Search for the cell housing the specified text and yield its (x, y) center coordinate. 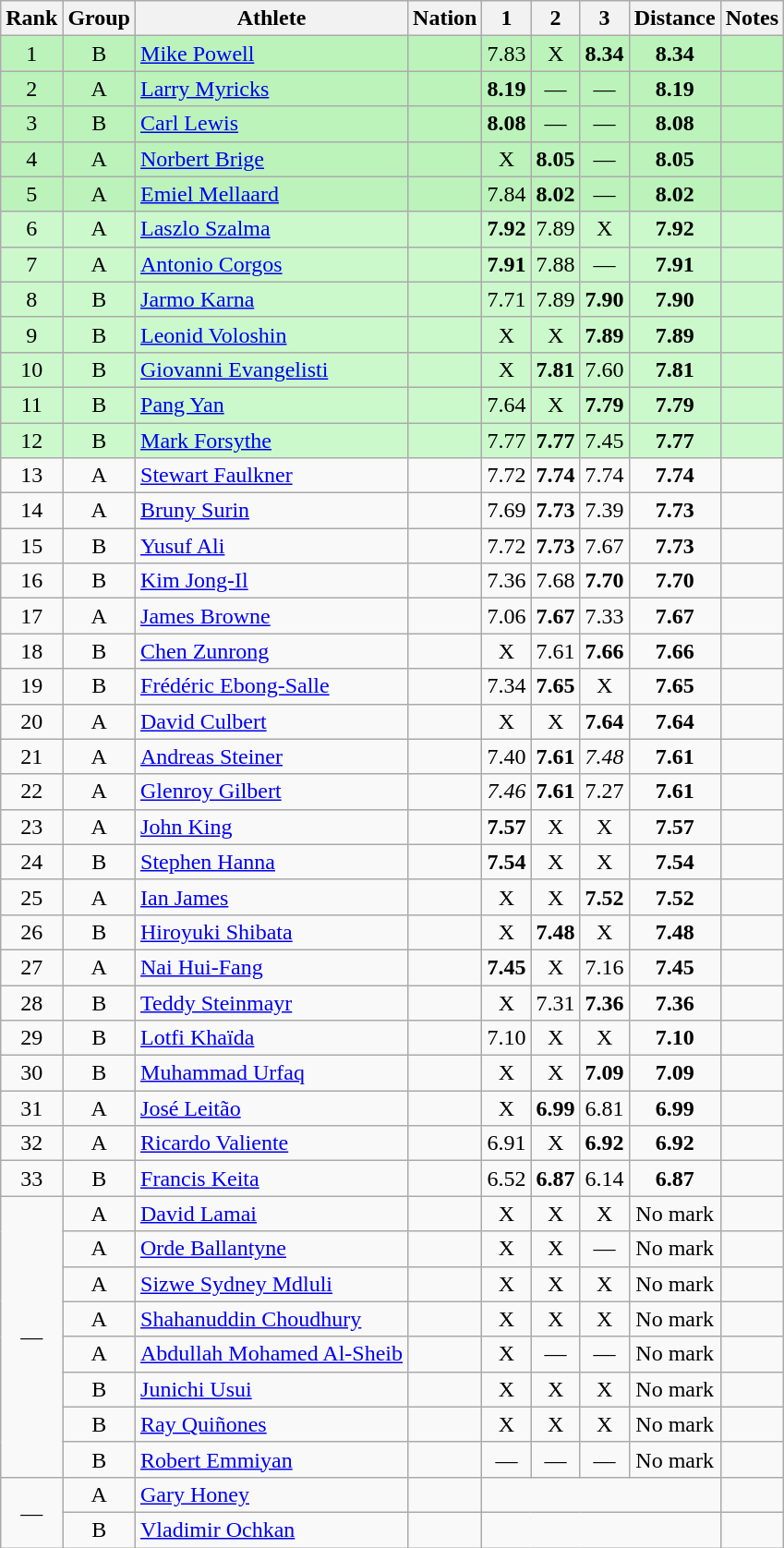
Notes (752, 18)
7.27 (604, 792)
24 (31, 862)
20 (31, 721)
29 (31, 1038)
7.33 (604, 616)
7.88 (556, 264)
Jarmo Karna (271, 299)
Distance (674, 18)
9 (31, 334)
10 (31, 369)
11 (31, 405)
Emiel Mellaard (271, 194)
15 (31, 546)
17 (31, 616)
Nai Hui-Fang (271, 967)
7.60 (604, 369)
6.81 (604, 1108)
7.34 (506, 686)
Frédéric Ebong-Salle (271, 686)
Teddy Steinmayr (271, 1002)
6.52 (506, 1179)
Shahanuddin Choudhury (271, 1319)
7.68 (556, 581)
6.14 (604, 1179)
Mark Forsythe (271, 441)
22 (31, 792)
19 (31, 686)
Robert Emmiyan (271, 1459)
Sizwe Sydney Mdluli (271, 1284)
12 (31, 441)
33 (31, 1179)
6.91 (506, 1143)
Athlete (271, 18)
Yusuf Ali (271, 546)
7.84 (506, 194)
Larry Myricks (271, 89)
Abdullah Mohamed Al-Sheib (271, 1354)
Group (100, 18)
5 (31, 194)
Chen Zunrong (271, 651)
7.16 (604, 967)
23 (31, 827)
26 (31, 932)
Orde Ballantyne (271, 1249)
31 (31, 1108)
David Lamai (271, 1214)
James Browne (271, 616)
7.46 (506, 792)
Andreas Steiner (271, 756)
7.83 (506, 54)
Francis Keita (271, 1179)
Ray Quiñones (271, 1424)
Antonio Corgos (271, 264)
Rank (31, 18)
7.31 (556, 1002)
8 (31, 299)
Mike Powell (271, 54)
Gary Honey (271, 1494)
7.40 (506, 756)
Giovanni Evangelisti (271, 369)
Bruny Surin (271, 511)
7.06 (506, 616)
14 (31, 511)
30 (31, 1073)
25 (31, 897)
18 (31, 651)
7.39 (604, 511)
Ricardo Valiente (271, 1143)
Glenroy Gilbert (271, 792)
Stephen Hanna (271, 862)
Kim Jong-Il (271, 581)
David Culbert (271, 721)
13 (31, 476)
Leonid Voloshin (271, 334)
Stewart Faulkner (271, 476)
John King (271, 827)
José Leitão (271, 1108)
Laszlo Szalma (271, 229)
Vladimir Ochkan (271, 1530)
Lotfi Khaïda (271, 1038)
16 (31, 581)
32 (31, 1143)
28 (31, 1002)
Muhammad Urfaq (271, 1073)
Pang Yan (271, 405)
21 (31, 756)
7 (31, 264)
6 (31, 229)
Ian James (271, 897)
Nation (445, 18)
7.71 (506, 299)
Hiroyuki Shibata (271, 932)
Norbert Brige (271, 159)
Carl Lewis (271, 124)
7.69 (506, 511)
4 (31, 159)
27 (31, 967)
Junichi Usui (271, 1389)
